Return (X, Y) of the center of cell containing provided text 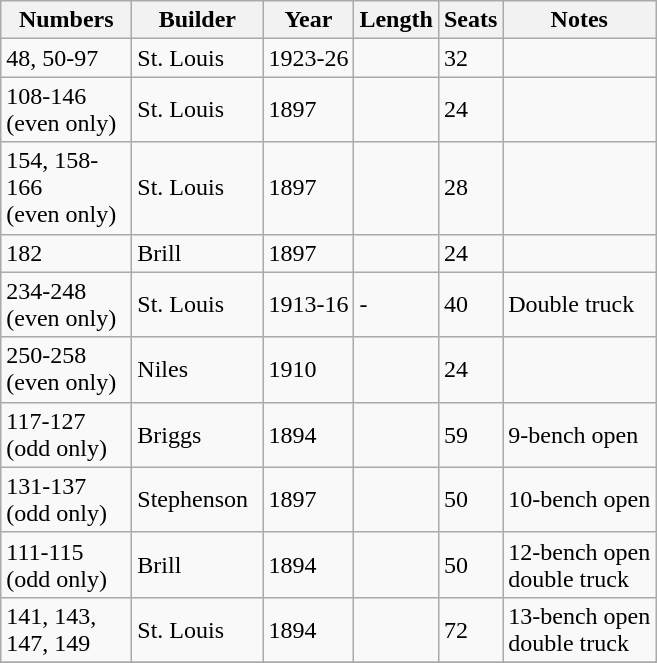
Niles (198, 370)
- (396, 304)
Stephenson (198, 500)
Year (308, 20)
Double truck (580, 304)
59 (470, 434)
10-bench open (580, 500)
32 (470, 58)
9-bench open (580, 434)
72 (470, 630)
141, 143, 147, 149 (66, 630)
40 (470, 304)
182 (66, 253)
Seats (470, 20)
250-258 (even only) (66, 370)
117-127 (odd only) (66, 434)
1913-16 (308, 304)
Builder (198, 20)
234-248 (even only) (66, 304)
108-146 (even only) (66, 110)
154, 158-166 (even only) (66, 188)
12-bench open double truck (580, 564)
13-bench open double truck (580, 630)
48, 50-97 (66, 58)
Numbers (66, 20)
Notes (580, 20)
Length (396, 20)
Briggs (198, 434)
111-115 (odd only) (66, 564)
1910 (308, 370)
131-137 (odd only) (66, 500)
28 (470, 188)
1923-26 (308, 58)
